Output the [x, y] coordinate of the center of the cell containing the given text.  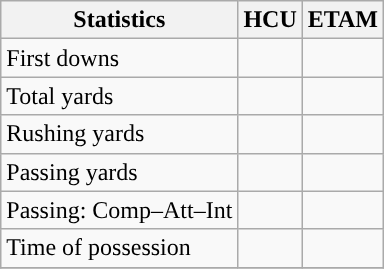
Statistics [120, 20]
Time of possession [120, 248]
Rushing yards [120, 134]
First downs [120, 58]
Passing yards [120, 172]
Passing: Comp–Att–Int [120, 210]
ETAM [342, 20]
HCU [270, 20]
Total yards [120, 96]
